Identify which cell holds the provided text, then report its [x, y] central coordinate. 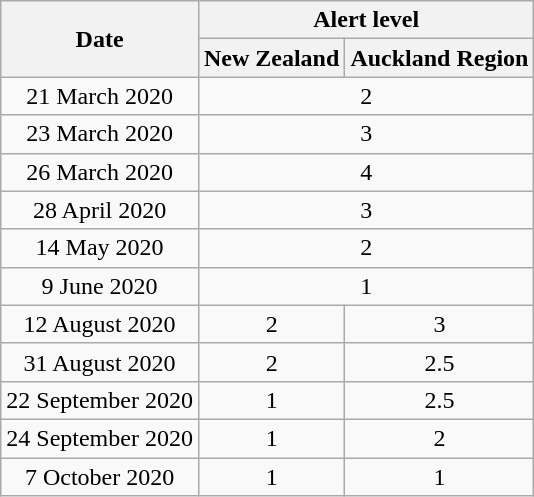
24 September 2020 [100, 438]
Alert level [366, 20]
4 [366, 172]
12 August 2020 [100, 324]
31 August 2020 [100, 362]
Auckland Region [440, 58]
28 April 2020 [100, 210]
22 September 2020 [100, 400]
23 March 2020 [100, 134]
26 March 2020 [100, 172]
14 May 2020 [100, 248]
New Zealand [271, 58]
7 October 2020 [100, 477]
9 June 2020 [100, 286]
Date [100, 39]
21 March 2020 [100, 96]
